From the cell containing the given text, extract its center point as (x, y) coordinate. 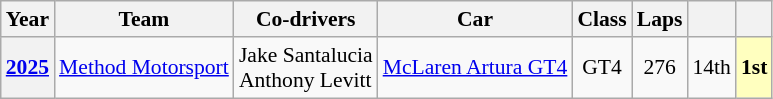
1st (754, 68)
Method Motorsport (144, 68)
McLaren Artura GT4 (476, 68)
Car (476, 19)
Team (144, 19)
2025 (28, 68)
Class (602, 19)
276 (660, 68)
GT4 (602, 68)
Co-drivers (306, 19)
Laps (660, 19)
14th (712, 68)
Year (28, 19)
Jake Santalucia Anthony Levitt (306, 68)
